Output the [X, Y] coordinate of the center of the cell containing the given text.  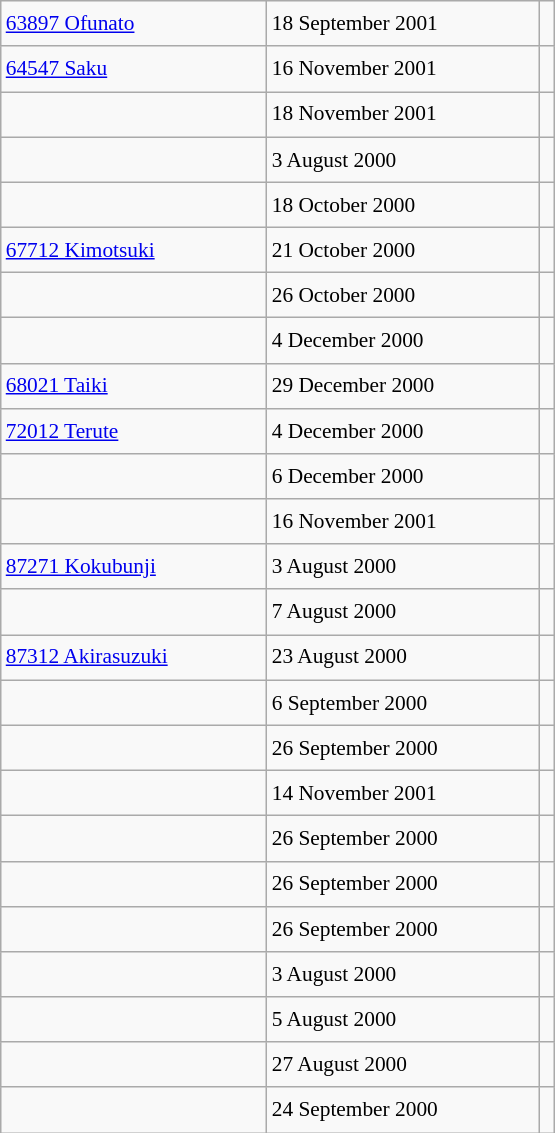
27 August 2000 [403, 1064]
26 October 2000 [403, 296]
18 October 2000 [403, 204]
63897 Ofunato [134, 24]
68021 Taiki [134, 386]
18 November 2001 [403, 114]
87271 Kokubunji [134, 566]
87312 Akirasuzuki [134, 658]
5 August 2000 [403, 1020]
29 December 2000 [403, 386]
67712 Kimotsuki [134, 250]
24 September 2000 [403, 1110]
18 September 2001 [403, 24]
7 August 2000 [403, 612]
6 September 2000 [403, 702]
21 October 2000 [403, 250]
64547 Saku [134, 68]
6 December 2000 [403, 476]
72012 Terute [134, 430]
23 August 2000 [403, 658]
14 November 2001 [403, 792]
